Provide the [X, Y] coordinate of the cell's center where the given text is located.  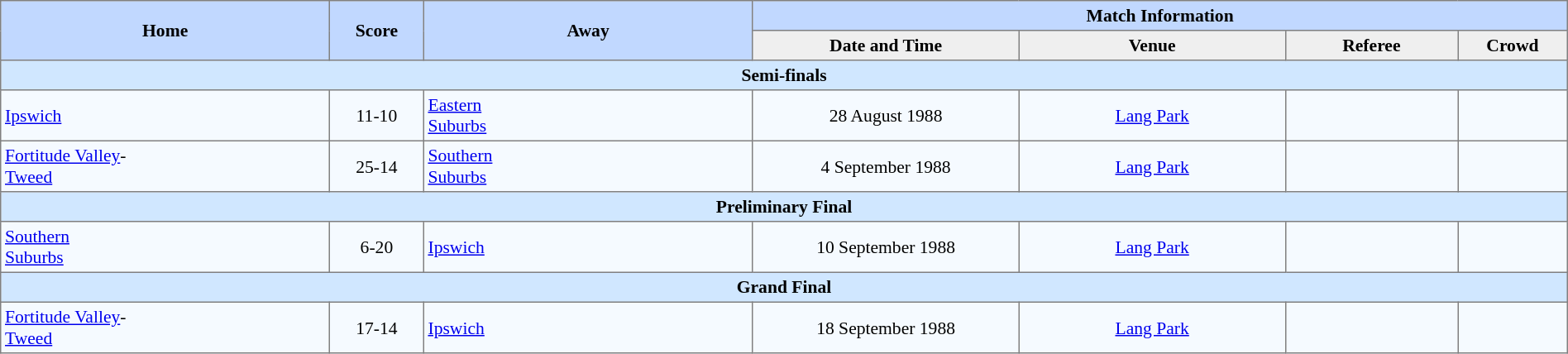
Preliminary Final [784, 207]
Home [165, 31]
18 September 1988 [886, 328]
Date and Time [886, 45]
10 September 1988 [886, 247]
Semi-finals [784, 75]
28 August 1988 [886, 116]
25-14 [377, 166]
Match Information [1159, 16]
17-14 [377, 328]
4 September 1988 [886, 166]
Grand Final [784, 287]
Away [588, 31]
6-20 [377, 247]
Referee [1371, 45]
EasternSuburbs [588, 116]
Venue [1152, 45]
11-10 [377, 116]
Score [377, 31]
Crowd [1513, 45]
